Capture the cell that displays the provided text and extract its (X, Y) central coordinate. 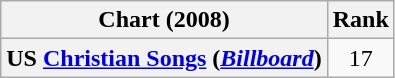
Chart (2008) (164, 20)
17 (360, 58)
Rank (360, 20)
US Christian Songs (Billboard) (164, 58)
